Determine the (x, y) coordinate at the center of the cell enclosing the given text.  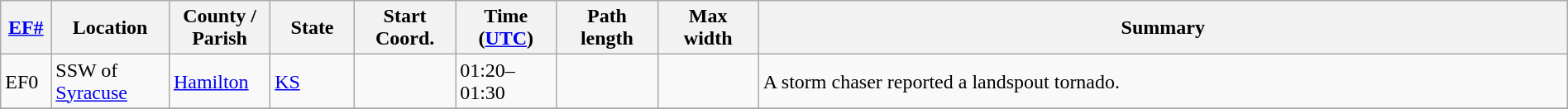
Hamilton (219, 81)
A storm chaser reported a landspout tornado. (1163, 81)
Path length (607, 28)
EF# (26, 28)
Start Coord. (404, 28)
Time (UTC) (506, 28)
01:20–01:30 (506, 81)
SSW of Syracuse (111, 81)
County / Parish (219, 28)
State (313, 28)
Location (111, 28)
EF0 (26, 81)
Summary (1163, 28)
Max width (708, 28)
KS (313, 81)
